Identify which cell holds the provided text, then report its (X, Y) central coordinate. 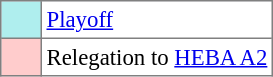
Relegation to HEBA A2 (156, 57)
Playoff (156, 20)
